Return [x, y] of the center of cell containing provided text 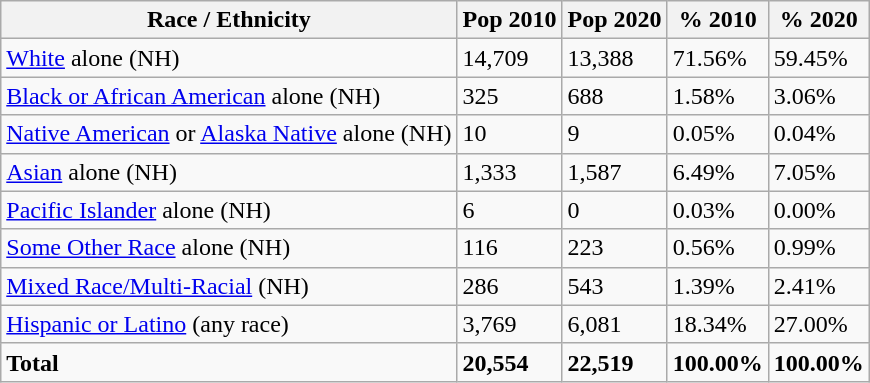
Pop 2010 [510, 20]
325 [510, 96]
6 [510, 210]
3.06% [818, 96]
Black or African American alone (NH) [229, 96]
688 [614, 96]
Race / Ethnicity [229, 20]
22,519 [614, 362]
13,388 [614, 58]
0.99% [818, 248]
223 [614, 248]
1.39% [718, 286]
9 [614, 134]
1,587 [614, 172]
1,333 [510, 172]
286 [510, 286]
Some Other Race alone (NH) [229, 248]
71.56% [718, 58]
3,769 [510, 324]
Pop 2020 [614, 20]
White alone (NH) [229, 58]
Pacific Islander alone (NH) [229, 210]
20,554 [510, 362]
27.00% [818, 324]
Native American or Alaska Native alone (NH) [229, 134]
2.41% [818, 286]
0.56% [718, 248]
Hispanic or Latino (any race) [229, 324]
116 [510, 248]
Total [229, 362]
0.05% [718, 134]
0 [614, 210]
59.45% [818, 58]
543 [614, 286]
0.04% [818, 134]
1.58% [718, 96]
14,709 [510, 58]
0.03% [718, 210]
6.49% [718, 172]
% 2020 [818, 20]
Mixed Race/Multi-Racial (NH) [229, 286]
0.00% [818, 210]
18.34% [718, 324]
7.05% [818, 172]
Asian alone (NH) [229, 172]
10 [510, 134]
6,081 [614, 324]
% 2010 [718, 20]
